For the text-containing cell, return its midpoint in (x, y) coordinate format. 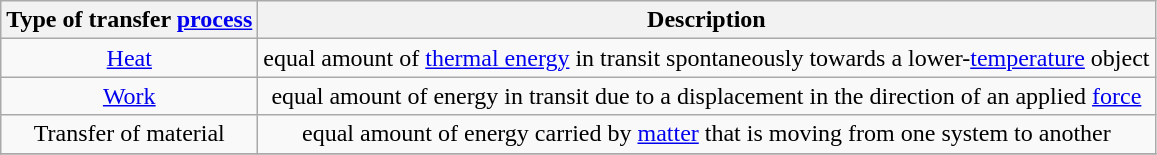
Description (706, 20)
equal amount of energy in transit due to a displacement in the direction of an applied force (706, 96)
Work (130, 96)
Type of transfer process (130, 20)
equal amount of thermal energy in transit spontaneously towards a lower-temperature object (706, 58)
equal amount of energy carried by matter that is moving from one system to another (706, 134)
Heat (130, 58)
Transfer of material (130, 134)
